From the cell containing the given text, extract its center point as (x, y) coordinate. 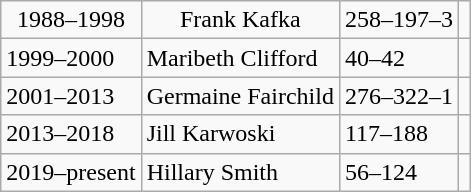
Hillary Smith (240, 172)
1988–1998 (71, 20)
Maribeth Clifford (240, 58)
Frank Kafka (240, 20)
258–197–3 (398, 20)
Germaine Fairchild (240, 96)
117–188 (398, 134)
276–322–1 (398, 96)
1999–2000 (71, 58)
40–42 (398, 58)
2019–present (71, 172)
56–124 (398, 172)
2001–2013 (71, 96)
Jill Karwoski (240, 134)
2013–2018 (71, 134)
